Identify which cell holds the provided text, then report its (x, y) central coordinate. 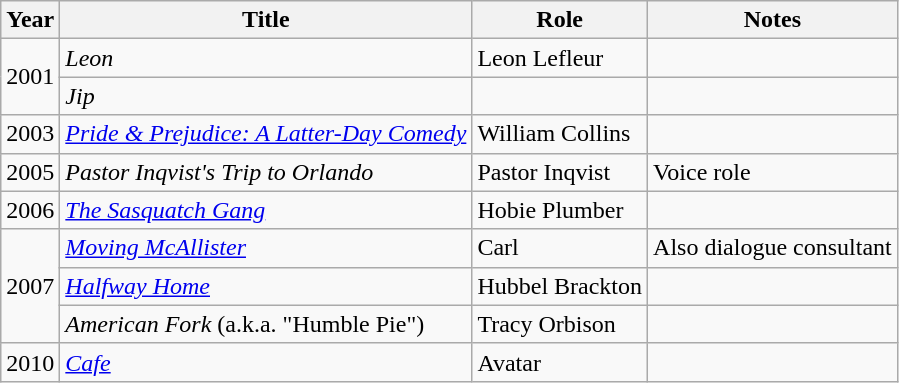
Pastor Inqvist (560, 172)
Cafe (266, 362)
Tracy Orbison (560, 324)
2006 (30, 210)
Avatar (560, 362)
2003 (30, 134)
Halfway Home (266, 286)
The Sasquatch Gang (266, 210)
Hubbel Brackton (560, 286)
2007 (30, 286)
2005 (30, 172)
Leon Lefleur (560, 58)
Leon (266, 58)
Also dialogue consultant (773, 248)
Year (30, 20)
Role (560, 20)
Carl (560, 248)
2001 (30, 77)
Notes (773, 20)
William Collins (560, 134)
Title (266, 20)
Jip (266, 96)
Voice role (773, 172)
2010 (30, 362)
American Fork (a.k.a. "Humble Pie") (266, 324)
Moving McAllister (266, 248)
Pastor Inqvist's Trip to Orlando (266, 172)
Hobie Plumber (560, 210)
Pride & Prejudice: A Latter-Day Comedy (266, 134)
